Detect which cell encompasses the target text, then output its [X, Y] center coordinate. 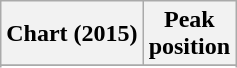
Peakposition [189, 34]
Chart (2015) [72, 34]
